Detect which cell encompasses the target text, then output its [X, Y] center coordinate. 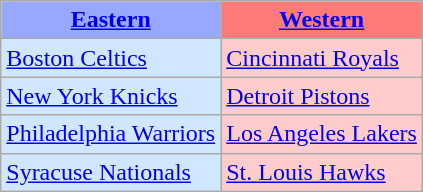
Philadelphia Warriors [111, 134]
Western [322, 20]
New York Knicks [111, 96]
Boston Celtics [111, 58]
Eastern [111, 20]
Cincinnati Royals [322, 58]
Los Angeles Lakers [322, 134]
Syracuse Nationals [111, 172]
St. Louis Hawks [322, 172]
Detroit Pistons [322, 96]
